Scan for the cell matching the given text and deliver its [X, Y] coordinate at center. 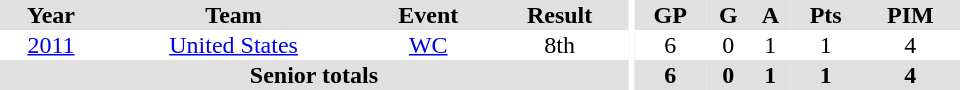
Event [428, 15]
G [728, 15]
2011 [51, 45]
Pts [826, 15]
Senior totals [314, 75]
Year [51, 15]
Result [560, 15]
8th [560, 45]
PIM [910, 15]
WC [428, 45]
Team [234, 15]
United States [234, 45]
GP [670, 15]
A [770, 15]
